Provide the (x, y) coordinate of the cell's center where the given text is located.  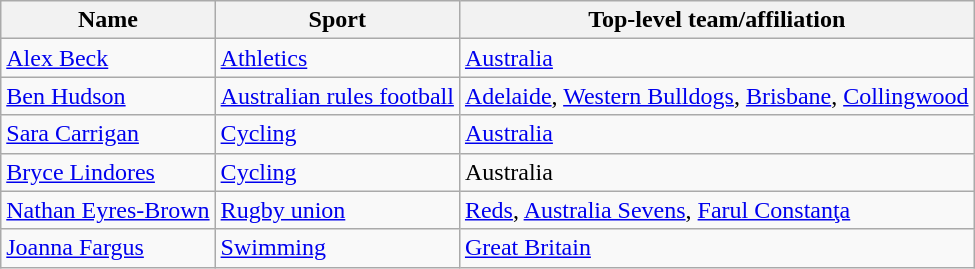
Athletics (337, 58)
Bryce Lindores (108, 172)
Sara Carrigan (108, 134)
Ben Hudson (108, 96)
Name (108, 20)
Swimming (337, 248)
Sport (337, 20)
Top-level team/affiliation (716, 20)
Reds, Australia Sevens, Farul Constanţa (716, 210)
Joanna Fargus (108, 248)
Rugby union (337, 210)
Australian rules football (337, 96)
Alex Beck (108, 58)
Nathan Eyres-Brown (108, 210)
Great Britain (716, 248)
Adelaide, Western Bulldogs, Brisbane, Collingwood (716, 96)
